Locate the cell with the specified text and output its (X, Y) center coordinate. 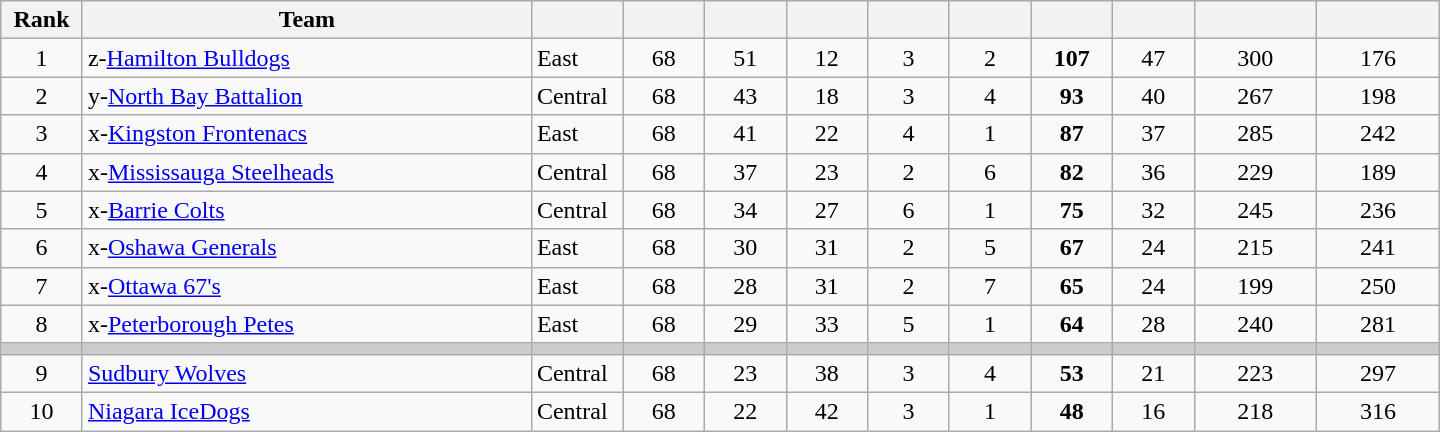
300 (1255, 58)
47 (1153, 58)
242 (1378, 134)
241 (1378, 248)
199 (1255, 286)
240 (1255, 324)
8 (42, 324)
297 (1378, 373)
198 (1378, 96)
245 (1255, 210)
189 (1378, 172)
67 (1072, 248)
215 (1255, 248)
36 (1153, 172)
33 (827, 324)
x-Barrie Colts (306, 210)
176 (1378, 58)
x-Oshawa Generals (306, 248)
250 (1378, 286)
x-Mississauga Steelheads (306, 172)
65 (1072, 286)
9 (42, 373)
27 (827, 210)
40 (1153, 96)
z-Hamilton Bulldogs (306, 58)
x-Peterborough Petes (306, 324)
51 (745, 58)
y-North Bay Battalion (306, 96)
Niagara IceDogs (306, 411)
30 (745, 248)
29 (745, 324)
Team (306, 20)
93 (1072, 96)
32 (1153, 210)
316 (1378, 411)
10 (42, 411)
53 (1072, 373)
107 (1072, 58)
38 (827, 373)
236 (1378, 210)
218 (1255, 411)
34 (745, 210)
82 (1072, 172)
21 (1153, 373)
x-Kingston Frontenacs (306, 134)
285 (1255, 134)
41 (745, 134)
16 (1153, 411)
x-Ottawa 67's (306, 286)
281 (1378, 324)
Rank (42, 20)
48 (1072, 411)
43 (745, 96)
18 (827, 96)
223 (1255, 373)
87 (1072, 134)
12 (827, 58)
229 (1255, 172)
42 (827, 411)
Sudbury Wolves (306, 373)
64 (1072, 324)
75 (1072, 210)
267 (1255, 96)
